For the text-containing cell, return its midpoint in (X, Y) coordinate format. 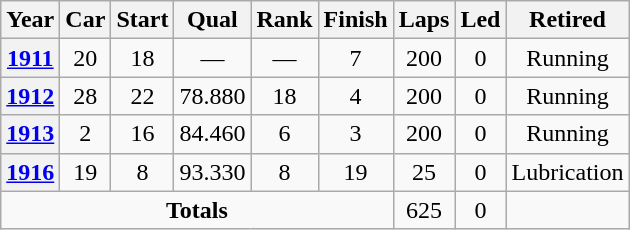
Rank (284, 20)
Laps (424, 20)
1911 (30, 58)
Lubrication (568, 172)
1913 (30, 134)
16 (142, 134)
20 (86, 58)
Qual (212, 20)
Year (30, 20)
Totals (197, 210)
78.880 (212, 96)
22 (142, 96)
Finish (356, 20)
2 (86, 134)
1916 (30, 172)
7 (356, 58)
1912 (30, 96)
28 (86, 96)
93.330 (212, 172)
Led (480, 20)
Retired (568, 20)
25 (424, 172)
Car (86, 20)
Start (142, 20)
4 (356, 96)
3 (356, 134)
6 (284, 134)
84.460 (212, 134)
625 (424, 210)
